Search for the cell housing the specified text and yield its [X, Y] center coordinate. 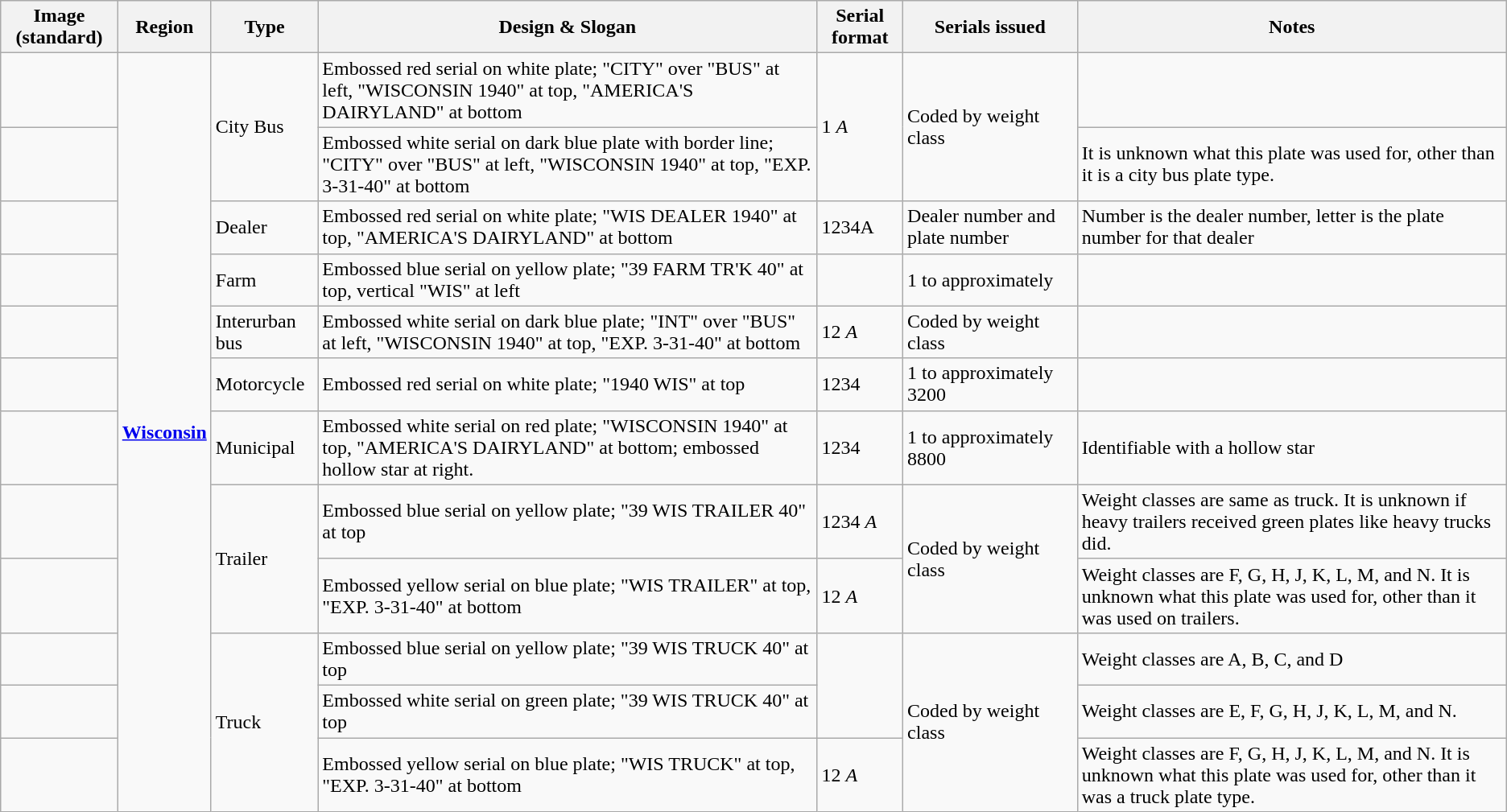
Weight classes are E, F, G, H, J, K, L, M, and N. [1291, 711]
Municipal [264, 447]
Farm [264, 280]
Embossed blue serial on yellow plate; "39 FARM TR'K 40" at top, vertical "WIS" at left [568, 280]
Weight classes are same as truck. It is unknown if heavy trailers received green plates like heavy trucks did. [1291, 521]
Wisconsin [164, 433]
City Bus [264, 127]
Serials issued [990, 27]
Type [264, 27]
Interurban bus [264, 332]
Embossed red serial on white plate; "1940 WIS" at top [568, 385]
Embossed white serial on dark blue plate with border line; "CITY" over "BUS" at left, "WISCONSIN 1940" at top, "EXP. 3-31-40" at bottom [568, 164]
Embossed yellow serial on blue plate; "WIS TRUCK" at top, "EXP. 3-31-40" at bottom [568, 774]
Dealer number and plate number [990, 227]
Weight classes are F, G, H, J, K, L, M, and N. It is unknown what this plate was used for, other than it was used on trailers. [1291, 596]
Number is the dealer number, letter is the plate number for that dealer [1291, 227]
1 to approximately [990, 280]
Embossed blue serial on yellow plate; "39 WIS TRAILER 40" at top [568, 521]
Weight classes are A, B, C, and D [1291, 658]
Serial format [860, 27]
Notes [1291, 27]
Embossed white serial on dark blue plate; "INT" over "BUS" at left, "WISCONSIN 1940" at top, "EXP. 3-31-40" at bottom [568, 332]
Embossed white serial on green plate; "39 WIS TRUCK 40" at top [568, 711]
1234A [860, 227]
Truck [264, 722]
It is unknown what this plate was used for, other than it is a city bus plate type. [1291, 164]
1234 A [860, 521]
Embossed yellow serial on blue plate; "WIS TRAILER" at top, "EXP. 3-31-40" at bottom [568, 596]
Embossed white serial on red plate; "WISCONSIN 1940" at top, "AMERICA'S DAIRYLAND" at bottom; embossed hollow star at right. [568, 447]
Embossed blue serial on yellow plate; "39 WIS TRUCK 40" at top [568, 658]
Embossed red serial on white plate; "WIS DEALER 1940" at top, "AMERICA'S DAIRYLAND" at bottom [568, 227]
1 A [860, 127]
Embossed red serial on white plate; "CITY" over "BUS" at left, "WISCONSIN 1940" at top, "AMERICA'S DAIRYLAND" at bottom [568, 90]
1 to approximately 3200 [990, 385]
Dealer [264, 227]
Design & Slogan [568, 27]
1 to approximately 8800 [990, 447]
Region [164, 27]
Image (standard) [60, 27]
Weight classes are F, G, H, J, K, L, M, and N. It is unknown what this plate was used for, other than it was a truck plate type. [1291, 774]
Trailer [264, 559]
Motorcycle [264, 385]
Identifiable with a hollow star [1291, 447]
